Detect which cell encompasses the target text, then output its [x, y] center coordinate. 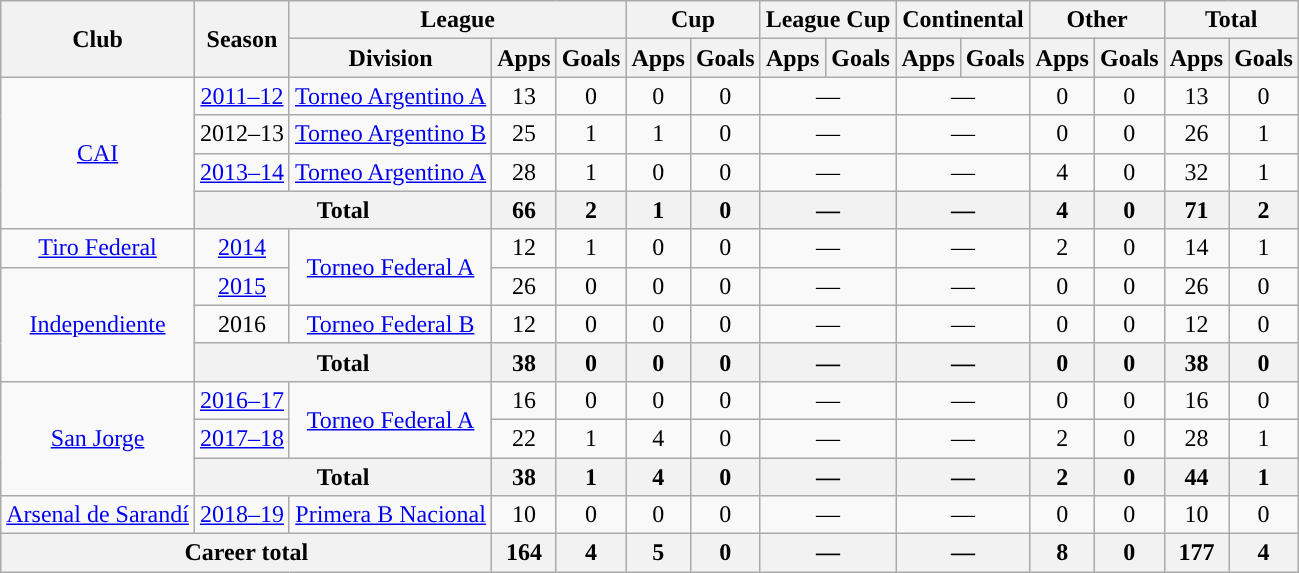
14 [1196, 248]
Other [1097, 20]
32 [1196, 172]
164 [524, 553]
Season [242, 39]
2017–18 [242, 438]
Cup [693, 20]
25 [524, 134]
2014 [242, 248]
66 [524, 210]
League Cup [828, 20]
2011–12 [242, 96]
177 [1196, 553]
Arsenal de Sarandí [98, 515]
44 [1196, 477]
Division [390, 58]
Career total [246, 553]
5 [658, 553]
Club [98, 39]
Continental [963, 20]
Torneo Federal B [390, 324]
Tiro Federal [98, 248]
2012–13 [242, 134]
2018–19 [242, 515]
8 [1062, 553]
2016 [242, 324]
2015 [242, 286]
71 [1196, 210]
Torneo Argentino B [390, 134]
2013–14 [242, 172]
League [457, 20]
San Jorge [98, 438]
CAI [98, 153]
Independiente [98, 324]
2016–17 [242, 400]
22 [524, 438]
Primera B Nacional [390, 515]
